Identify which cell holds the provided text, then report its (x, y) central coordinate. 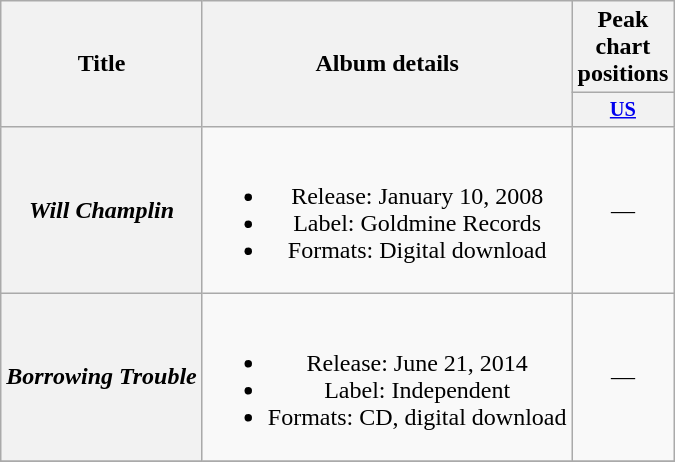
Borrowing Trouble (102, 378)
Peak chart positions (623, 47)
Album details (387, 64)
Will Champlin (102, 210)
Title (102, 64)
US (623, 110)
Release: June 21, 2014Label: IndependentFormats: CD, digital download (387, 378)
Release: January 10, 2008Label: Goldmine RecordsFormats: Digital download (387, 210)
